Pinpoint the cell where the given text exists, returning its (X, Y) midpoint coordinate. 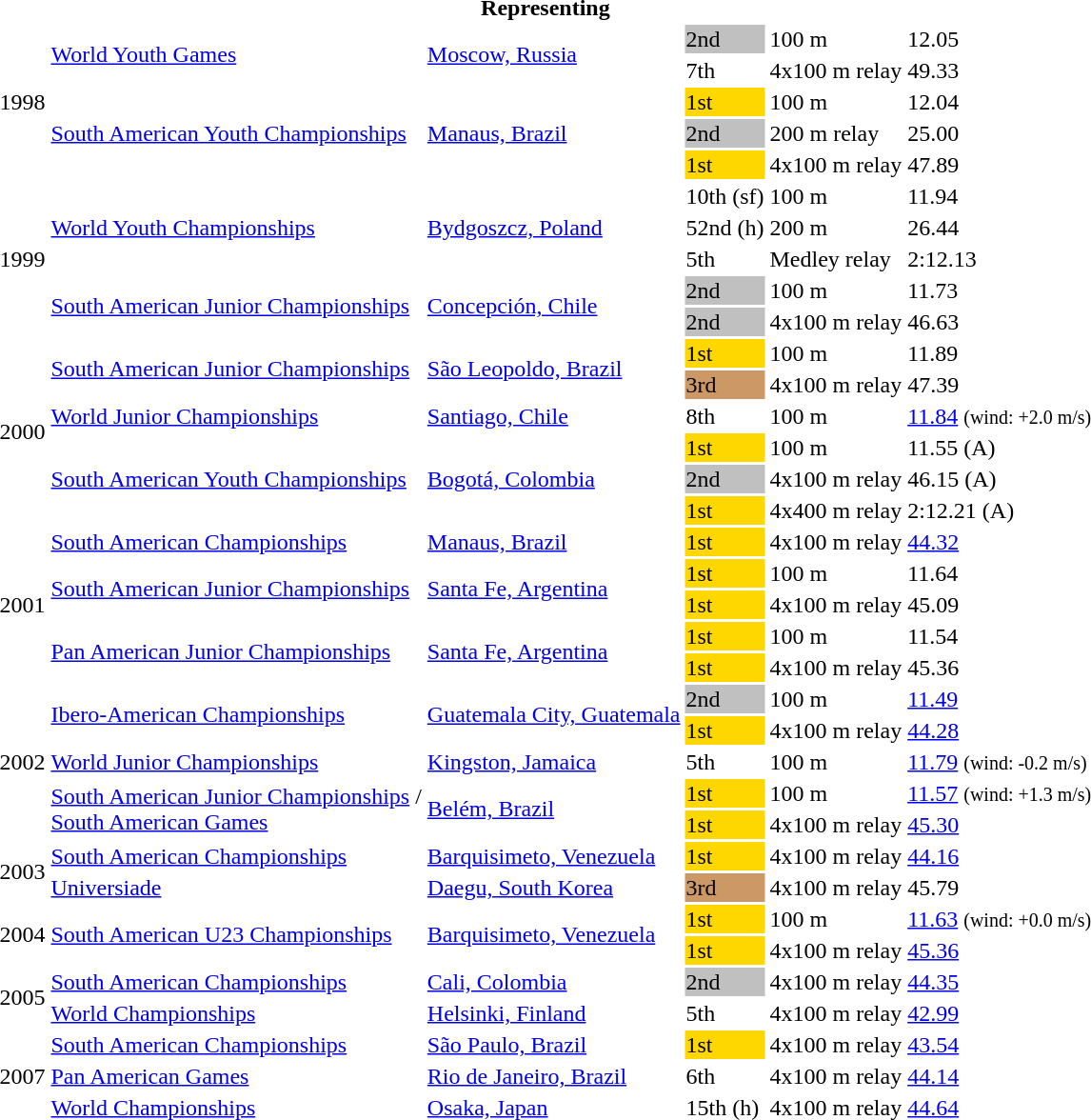
10th (sf) (725, 196)
Rio de Janeiro, Brazil (554, 1076)
Bogotá, Colombia (554, 479)
São Leopoldo, Brazil (554, 370)
World Youth Games (236, 55)
Universiade (236, 888)
Concepción, Chile (554, 307)
Kingston, Jamaica (554, 762)
6th (725, 1076)
World Youth Championships (236, 228)
Helsinki, Finland (554, 1013)
Guatemala City, Guatemala (554, 714)
200 m (836, 228)
Moscow, Russia (554, 55)
Medley relay (836, 259)
South American U23 Championships (236, 935)
World Championships (236, 1013)
Ibero-American Championships (236, 714)
52nd (h) (725, 228)
South American Junior Championships / South American Games (236, 810)
Bydgoszcz, Poland (554, 228)
200 m relay (836, 133)
Belém, Brazil (554, 810)
Daegu, South Korea (554, 888)
Santiago, Chile (554, 416)
São Paulo, Brazil (554, 1045)
8th (725, 416)
7th (725, 70)
Pan American Junior Championships (236, 651)
Cali, Colombia (554, 982)
Pan American Games (236, 1076)
4x400 m relay (836, 510)
